From the cell containing the given text, extract its center point as (X, Y) coordinate. 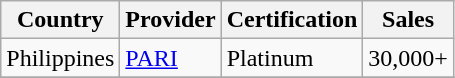
Country (60, 20)
Sales (408, 20)
PARI (170, 58)
Provider (170, 20)
Certification (292, 20)
Platinum (292, 58)
Philippines (60, 58)
30,000+ (408, 58)
